Detect which cell encompasses the target text, then output its [x, y] center coordinate. 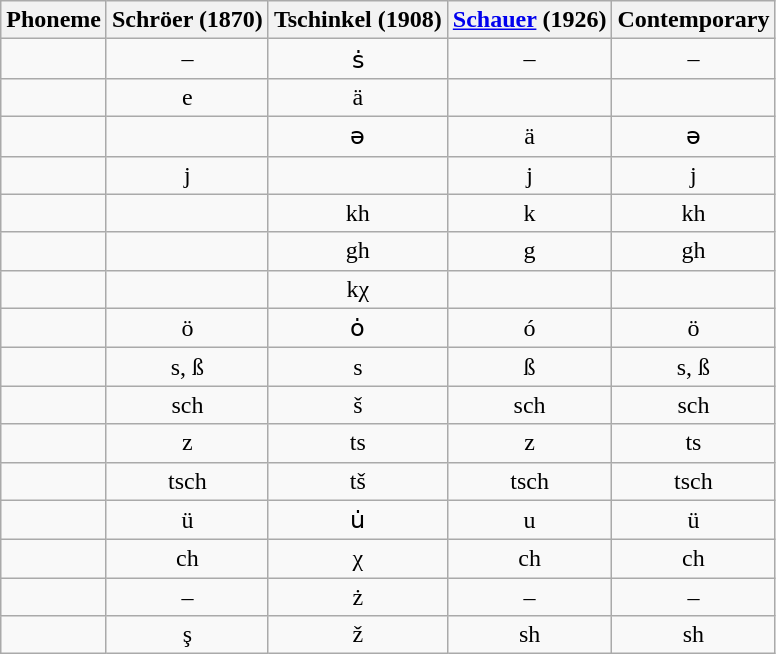
Schauer (1926) [530, 20]
χ [358, 559]
ß [530, 367]
ž [358, 635]
k [530, 213]
u̇ [358, 520]
e [187, 97]
tš [358, 481]
ó [530, 328]
š [358, 405]
ȯ [358, 328]
u [530, 520]
Schröer (1870) [187, 20]
s [358, 367]
ż [358, 597]
Tschinkel (1908) [358, 20]
ṡ [358, 59]
ş [187, 635]
Phoneme [54, 20]
Contemporary [694, 20]
kχ [358, 289]
g [530, 251]
